Detect which cell encompasses the target text, then output its [x, y] center coordinate. 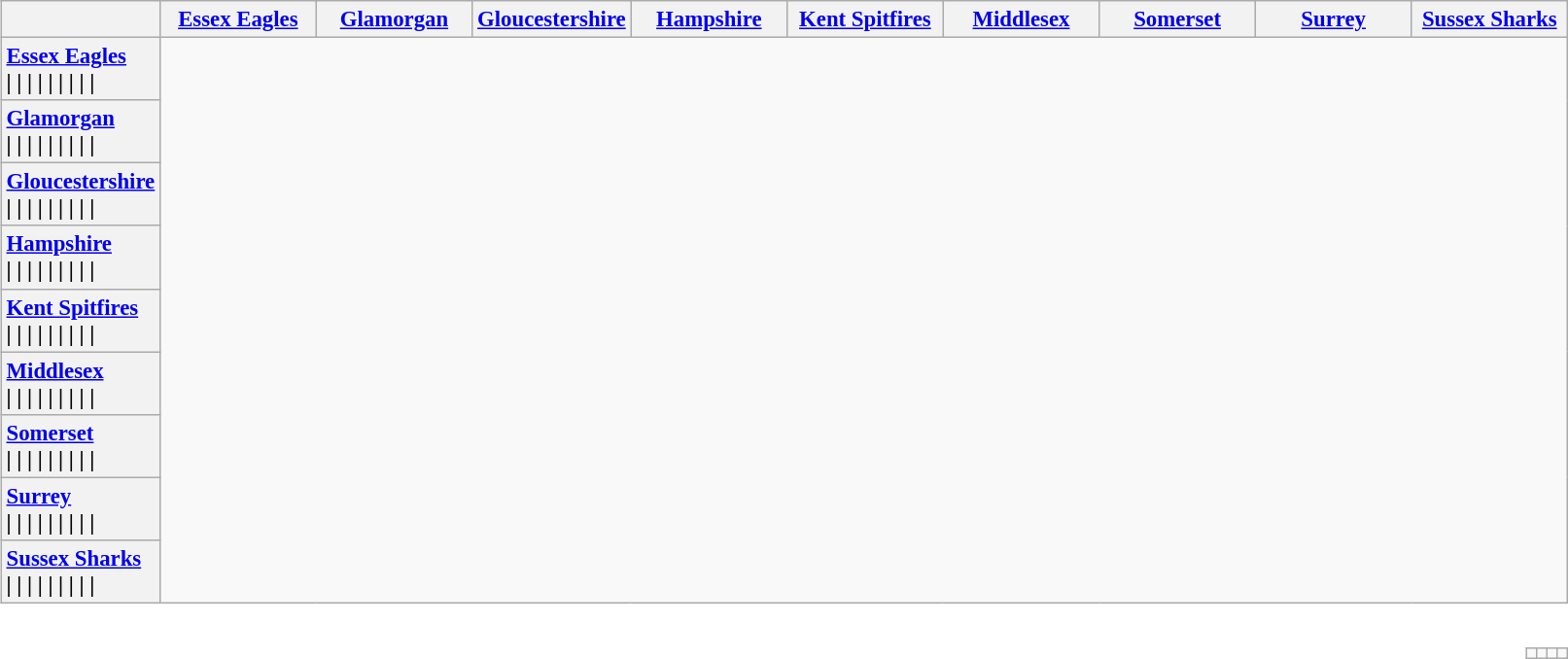
Gloucestershire [552, 19]
Gloucestershire | | | | | | | | | [80, 194]
Glamorgan [395, 19]
Sussex Sharks | | | | | | | | | [80, 572]
Somerset [1178, 19]
Middlesex | | | | | | | | | [80, 383]
Essex Eagles | | | | | | | | | [80, 70]
Surrey [1334, 19]
Somerset | | | | | | | | | [80, 445]
Glamorgan | | | | | | | | | [80, 132]
Hampshire | | | | | | | | | [80, 257]
Hampshire [710, 19]
Sussex Sharks [1489, 19]
Kent Spitfires | | | | | | | | | [80, 321]
Middlesex [1021, 19]
Surrey | | | | | | | | | [80, 509]
Essex Eagles [239, 19]
Kent Spitfires [865, 19]
